From the cell containing the given text, extract its center point as [x, y] coordinate. 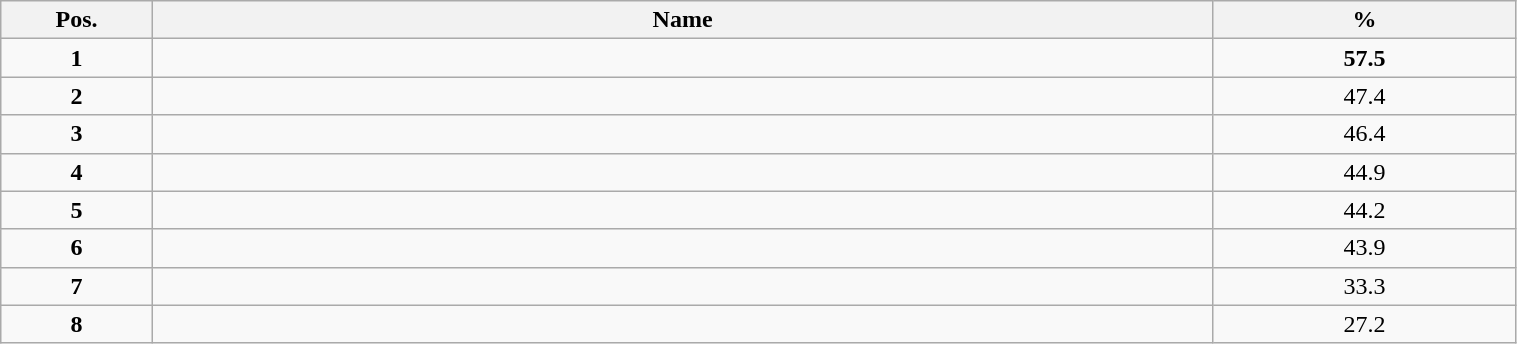
Name [682, 20]
44.9 [1364, 172]
4 [77, 172]
6 [77, 248]
46.4 [1364, 134]
27.2 [1364, 324]
33.3 [1364, 286]
% [1364, 20]
5 [77, 210]
1 [77, 58]
8 [77, 324]
57.5 [1364, 58]
2 [77, 96]
43.9 [1364, 248]
47.4 [1364, 96]
7 [77, 286]
Pos. [77, 20]
44.2 [1364, 210]
3 [77, 134]
